Output the (x, y) coordinate of the center of the cell containing the given text.  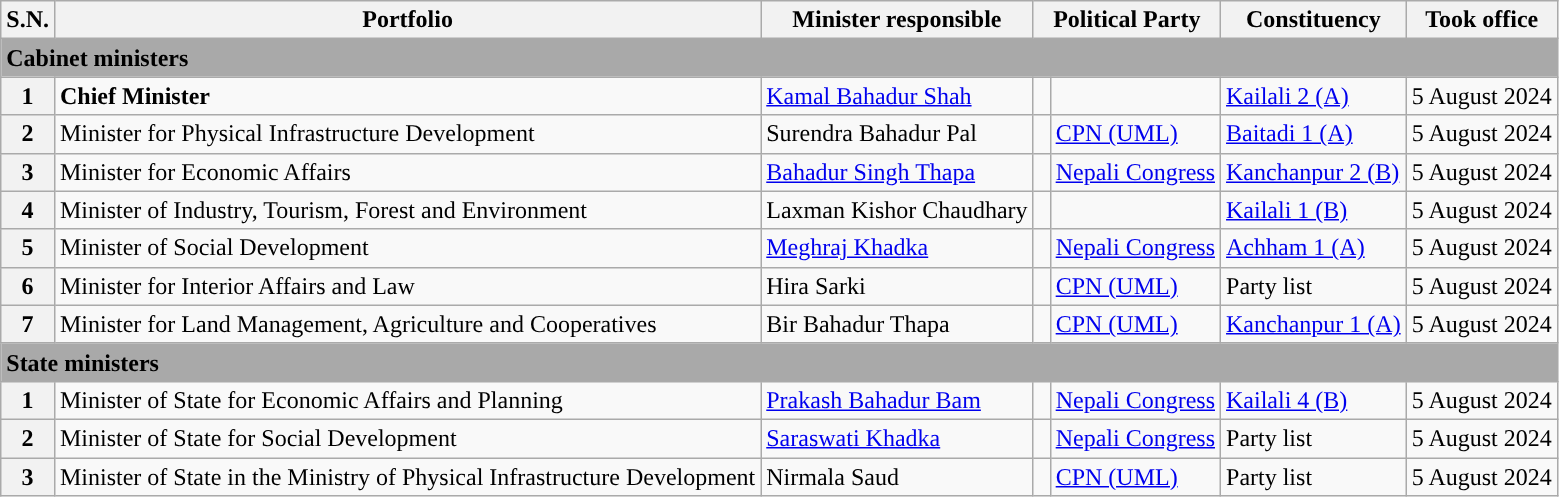
State ministers (780, 362)
Minister for Land Management, Agriculture and Cooperatives (407, 324)
Minister of Social Development (407, 248)
4 (28, 210)
Prakash Bahadur Bam (897, 400)
Kailali 4 (B) (1314, 400)
S.N. (28, 20)
Took office (1482, 20)
6 (28, 286)
Laxman Kishor Chaudhary (897, 210)
Bahadur Singh Thapa (897, 172)
Kanchanpur 2 (B) (1314, 172)
Hira Sarki (897, 286)
Nirmala Saud (897, 477)
Constituency (1314, 20)
Minister for Physical Infrastructure Development (407, 134)
Saraswati Khadka (897, 438)
Minister of Industry, Tourism, Forest and Environment (407, 210)
Bir Bahadur Thapa (897, 324)
Minister of State for Economic Affairs and Planning (407, 400)
Chief Minister (407, 96)
Meghraj Khadka (897, 248)
Kamal Bahadur Shah (897, 96)
5 (28, 248)
Cabinet ministers (780, 58)
Minister responsible (897, 20)
Minister of State in the Ministry of Physical Infrastructure Development (407, 477)
Kailali 1 (B) (1314, 210)
Minister of State for Social Development (407, 438)
Political Party (1126, 20)
Kailali 2 (A) (1314, 96)
Minister for Interior Affairs and Law (407, 286)
Kanchanpur 1 (A) (1314, 324)
Baitadi 1 (A) (1314, 134)
7 (28, 324)
Surendra Bahadur Pal (897, 134)
Minister for Economic Affairs (407, 172)
Portfolio (407, 20)
Achham 1 (A) (1314, 248)
